Capture the cell that displays the provided text and extract its (x, y) central coordinate. 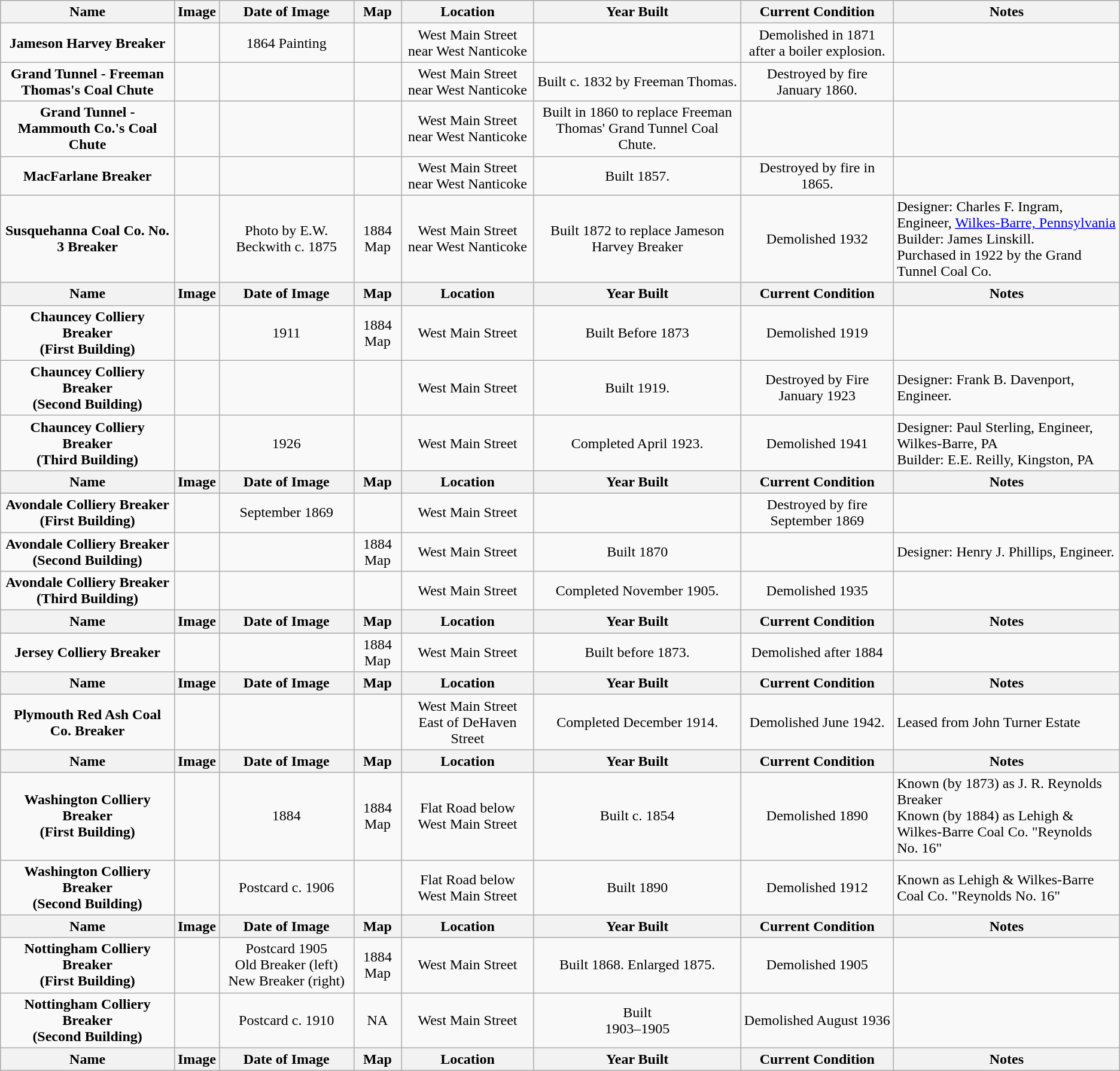
Jameson Harvey Breaker (87, 43)
Known as Lehigh & Wilkes-Barre Coal Co. "Reynolds No. 16" (1007, 887)
1864 Painting (286, 43)
Completed April 1923. (637, 443)
Designer: Charles F. Ingram, Engineer, Wilkes-Barre, PennsylvaniaBuilder: James Linskill.Purchased in 1922 by the Grand Tunnel Coal Co. (1007, 239)
Photo by E.W. Beckwith c. 1875 (286, 239)
1911 (286, 333)
Built c. 1832 by Freeman Thomas. (637, 81)
Built 1870 (637, 552)
Washington Colliery Breaker(Second Building) (87, 887)
Postcard 1905Old Breaker (left) New Breaker (right) (286, 965)
Demolished in 1871 after a boiler explosion. (817, 43)
1926 (286, 443)
West Main StreetEast of DeHaven Street (468, 722)
Built 1868. Enlarged 1875. (637, 965)
September 1869 (286, 512)
Demolished 1912 (817, 887)
Designer: Henry J. Phillips, Engineer. (1007, 552)
Built Before 1873 (637, 333)
Built c. 1854 (637, 816)
Built in 1860 to replace Freeman Thomas' Grand Tunnel Coal Chute. (637, 129)
Demolished 1919 (817, 333)
Grand Tunnel - Mammouth Co.'s Coal Chute (87, 129)
Built before 1873. (637, 652)
Avondale Colliery Breaker(Second Building) (87, 552)
Washington Colliery Breaker(First Building) (87, 816)
Postcard c. 1906 (286, 887)
Built 1919. (637, 388)
Destroyed by fire in 1865. (817, 176)
Designer: Frank B. Davenport, Engineer. (1007, 388)
Grand Tunnel - Freeman Thomas's Coal Chute (87, 81)
Known (by 1873) as J. R. Reynolds BreakerKnown (by 1884) as Lehigh & Wilkes-Barre Coal Co. "Reynolds No. 16" (1007, 816)
Demolished 1905 (817, 965)
Destroyed by Fire January 1923 (817, 388)
Chauncey Colliery Breaker(Third Building) (87, 443)
Avondale Colliery Breaker(Third Building) (87, 591)
Demolished 1890 (817, 816)
Built 1857. (637, 176)
Leased from John Turner Estate (1007, 722)
Demolished 1941 (817, 443)
Built 1872 to replace Jameson Harvey Breaker (637, 239)
Built1903–1905 (637, 1020)
Chauncey Colliery Breaker(First Building) (87, 333)
Susquehanna Coal Co. No. 3 Breaker (87, 239)
Destroyed by fire January 1860. (817, 81)
Demolished 1932 (817, 239)
Nottingham Colliery Breaker(First Building) (87, 965)
Plymouth Red Ash Coal Co. Breaker (87, 722)
NA (378, 1020)
MacFarlane Breaker (87, 176)
Demolished August 1936 (817, 1020)
Avondale Colliery Breaker(First Building) (87, 512)
Completed November 1905. (637, 591)
Designer: Paul Sterling, Engineer, Wilkes-Barre, PABuilder: E.E. Reilly, Kingston, PA (1007, 443)
Nottingham Colliery Breaker(Second Building) (87, 1020)
Jersey Colliery Breaker (87, 652)
Completed December 1914. (637, 722)
Demolished 1935 (817, 591)
Demolished after 1884 (817, 652)
Chauncey Colliery Breaker(Second Building) (87, 388)
Demolished June 1942. (817, 722)
Postcard c. 1910 (286, 1020)
Destroyed by fire September 1869 (817, 512)
1884 (286, 816)
Built 1890 (637, 887)
